Determine the [X, Y] coordinate at the center of the cell enclosing the given text.  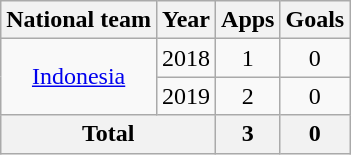
Indonesia [79, 77]
National team [79, 20]
2 [248, 96]
Apps [248, 20]
1 [248, 58]
2018 [186, 58]
3 [248, 134]
2019 [186, 96]
Year [186, 20]
Goals [315, 20]
Total [108, 134]
